Find where the given text appears and provide that cell's center as (X, Y) coordinate. 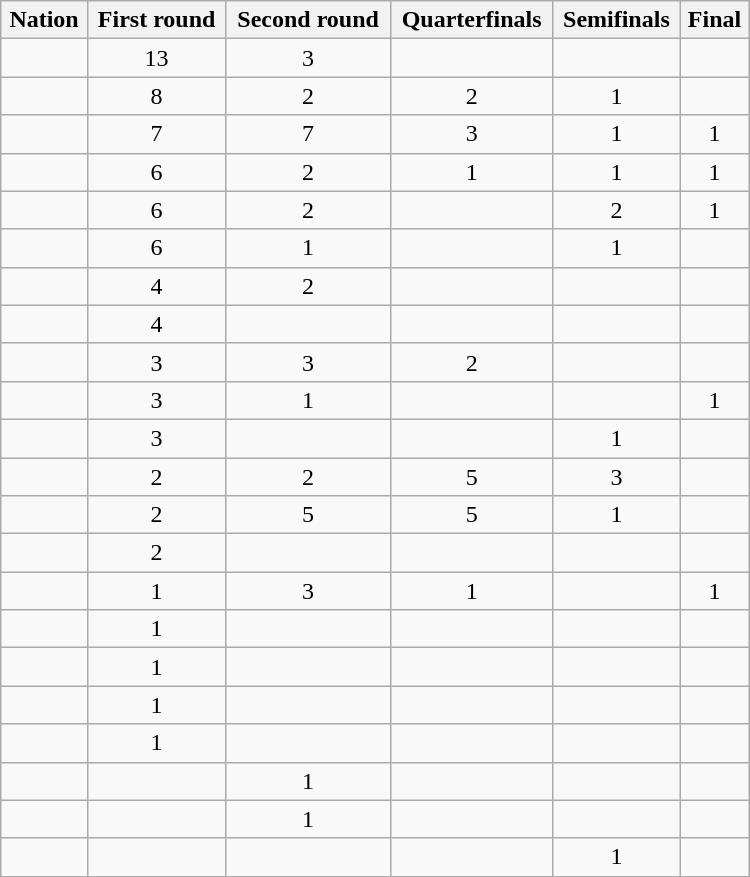
Second round (308, 20)
Quarterfinals (472, 20)
Semifinals (616, 20)
13 (156, 58)
Final (714, 20)
Nation (44, 20)
First round (156, 20)
8 (156, 96)
